Return the (x, y) coordinate for the center point of the cell that contains the specified text.  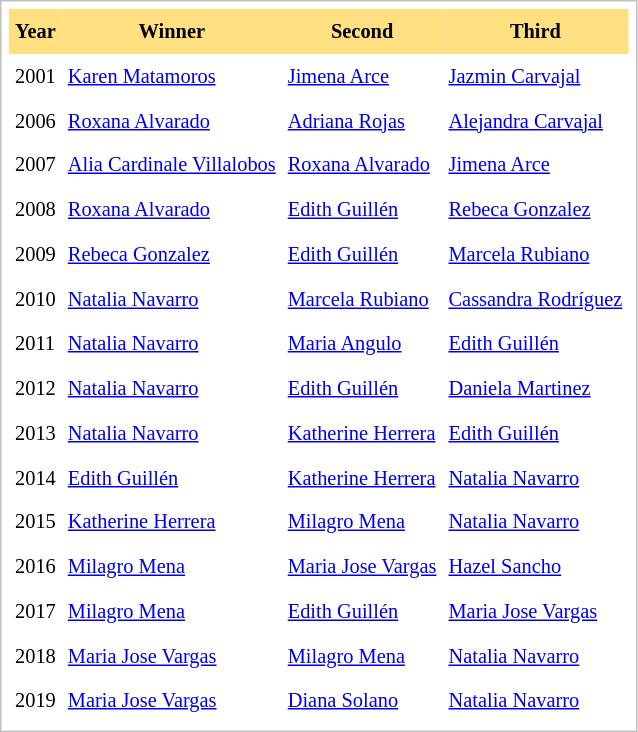
Third (535, 32)
Hazel Sancho (535, 566)
2018 (36, 656)
2019 (36, 700)
2007 (36, 166)
Daniela Martinez (535, 388)
2011 (36, 344)
Winner (172, 32)
Diana Solano (362, 700)
Adriana Rojas (362, 120)
2013 (36, 434)
2009 (36, 254)
2008 (36, 210)
2014 (36, 478)
2010 (36, 300)
2012 (36, 388)
2006 (36, 120)
2001 (36, 76)
Jazmin Carvajal (535, 76)
Year (36, 32)
Maria Angulo (362, 344)
Karen Matamoros (172, 76)
Alejandra Carvajal (535, 120)
2017 (36, 612)
Alia Cardinale Villalobos (172, 166)
2015 (36, 522)
Cassandra Rodríguez (535, 300)
2016 (36, 566)
Second (362, 32)
